For the text-containing cell, return its midpoint in [x, y] coordinate format. 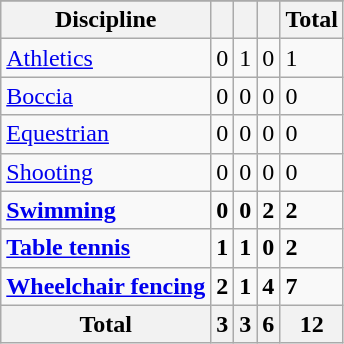
Boccia [106, 96]
Table tennis [106, 248]
Swimming [106, 210]
Shooting [106, 172]
7 [312, 286]
Wheelchair fencing [106, 286]
6 [268, 324]
12 [312, 324]
4 [268, 286]
Athletics [106, 58]
Discipline [106, 20]
Equestrian [106, 134]
